Pinpoint the cell where the given text exists, returning its (x, y) midpoint coordinate. 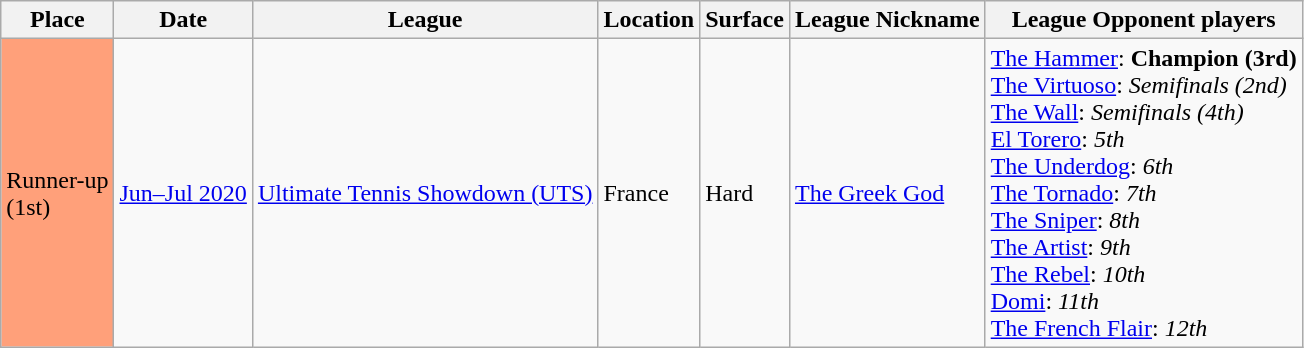
League (425, 20)
Ultimate Tennis Showdown (UTS) (425, 193)
League Opponent players (1144, 20)
Place (58, 20)
France (649, 193)
Surface (745, 20)
The Greek God (887, 193)
Date (183, 20)
Location (649, 20)
League Nickname (887, 20)
Runner-up(1st) (58, 193)
Hard (745, 193)
Jun–Jul 2020 (183, 193)
